Detect which cell encompasses the target text, then output its (X, Y) center coordinate. 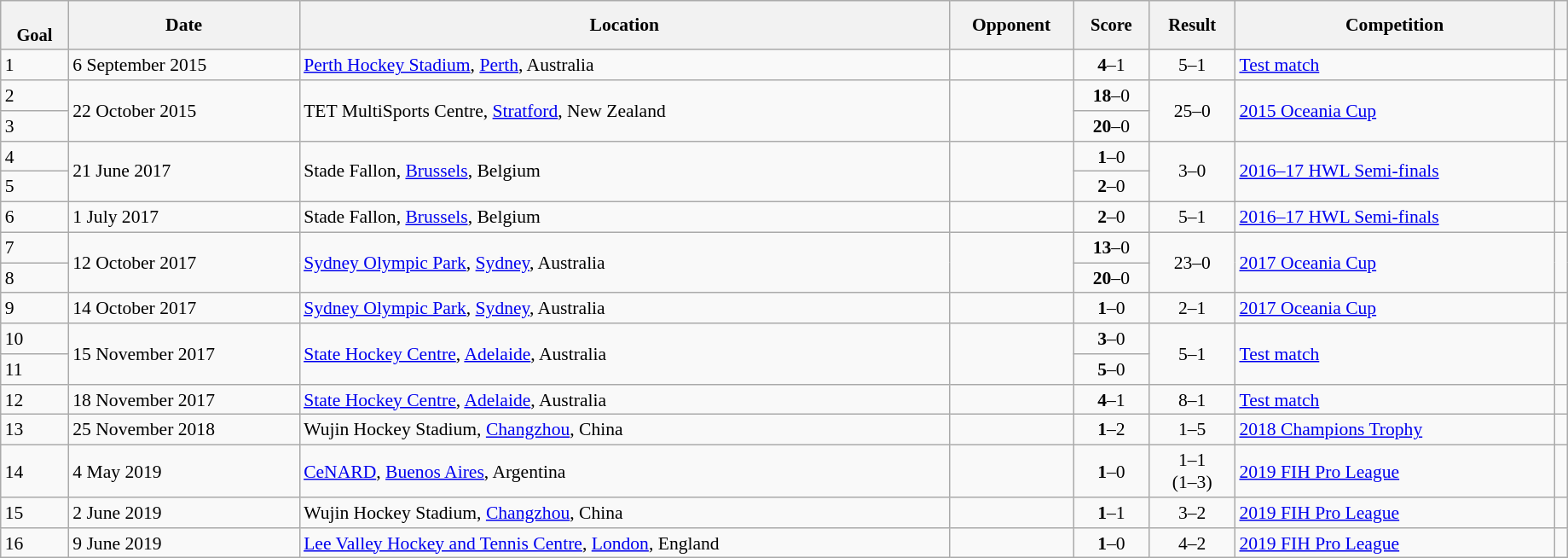
4 May 2019 (184, 471)
3 (34, 126)
5–0 (1112, 369)
Perth Hockey Stadium, Perth, Australia (624, 66)
7 (34, 248)
15 November 2017 (184, 353)
6 September 2015 (184, 66)
25–0 (1192, 111)
14 October 2017 (184, 309)
Score (1112, 26)
1–1(1–3) (1192, 471)
18–0 (1112, 96)
23–0 (1192, 263)
1 July 2017 (184, 218)
14 (34, 471)
Date (184, 26)
TET MultiSports Centre, Stratford, New Zealand (624, 111)
1–1 (1112, 513)
10 (34, 339)
Competition (1394, 26)
Goal (34, 26)
Opponent (1011, 26)
18 November 2017 (184, 400)
13 (34, 430)
3–2 (1192, 513)
9 (34, 309)
2–1 (1192, 309)
Result (1192, 26)
21 June 2017 (184, 172)
CeNARD, Buenos Aires, Argentina (624, 471)
Location (624, 26)
8–1 (1192, 400)
11 (34, 369)
2018 Champions Trophy (1394, 430)
6 (34, 218)
8 (34, 278)
5 (34, 187)
12 October 2017 (184, 263)
1–2 (1112, 430)
1 (34, 66)
2015 Oceania Cup (1394, 111)
15 (34, 513)
12 (34, 400)
4 (34, 157)
13–0 (1112, 248)
22 October 2015 (184, 111)
2 June 2019 (184, 513)
1–5 (1192, 430)
25 November 2018 (184, 430)
2 (34, 96)
